For the text-containing cell, return its midpoint in (x, y) coordinate format. 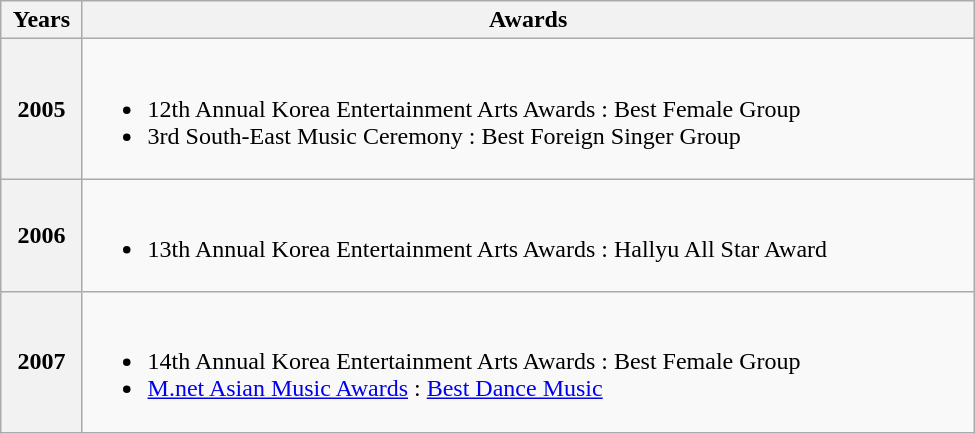
2006 (42, 236)
13th Annual Korea Entertainment Arts Awards : Hallyu All Star Award (528, 236)
Awards (528, 20)
12th Annual Korea Entertainment Arts Awards : Best Female Group3rd South-East Music Ceremony : Best Foreign Singer Group (528, 109)
2007 (42, 362)
14th Annual Korea Entertainment Arts Awards : Best Female GroupM.net Asian Music Awards : Best Dance Music (528, 362)
2005 (42, 109)
Years (42, 20)
